Locate the cell with the specified text and output its [X, Y] center coordinate. 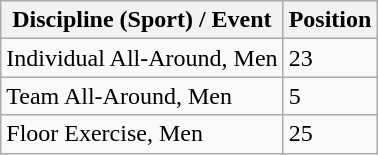
Team All-Around, Men [142, 96]
Discipline (Sport) / Event [142, 20]
Individual All-Around, Men [142, 58]
23 [330, 58]
5 [330, 96]
Floor Exercise, Men [142, 134]
25 [330, 134]
Position [330, 20]
